Return the (X, Y) coordinate for the center point of the cell that contains the specified text.  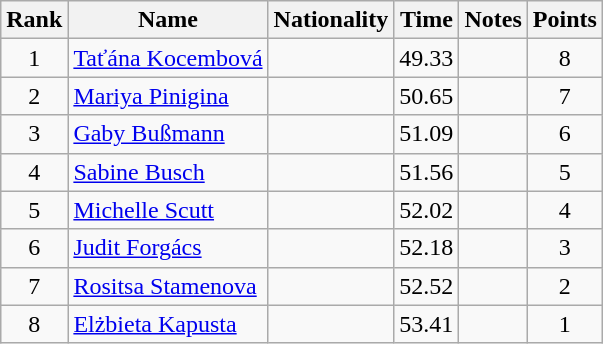
Points (564, 20)
51.56 (426, 172)
Judit Forgács (168, 248)
51.09 (426, 134)
52.52 (426, 286)
Name (168, 20)
Rank (34, 20)
52.02 (426, 210)
Rositsa Stamenova (168, 286)
Nationality (331, 20)
Mariya Pinigina (168, 96)
Michelle Scutt (168, 210)
Sabine Busch (168, 172)
53.41 (426, 324)
49.33 (426, 58)
52.18 (426, 248)
50.65 (426, 96)
Notes (493, 20)
Gaby Bußmann (168, 134)
Elżbieta Kapusta (168, 324)
Taťána Kocembová (168, 58)
Time (426, 20)
